Scan for the cell matching the given text and deliver its (X, Y) coordinate at center. 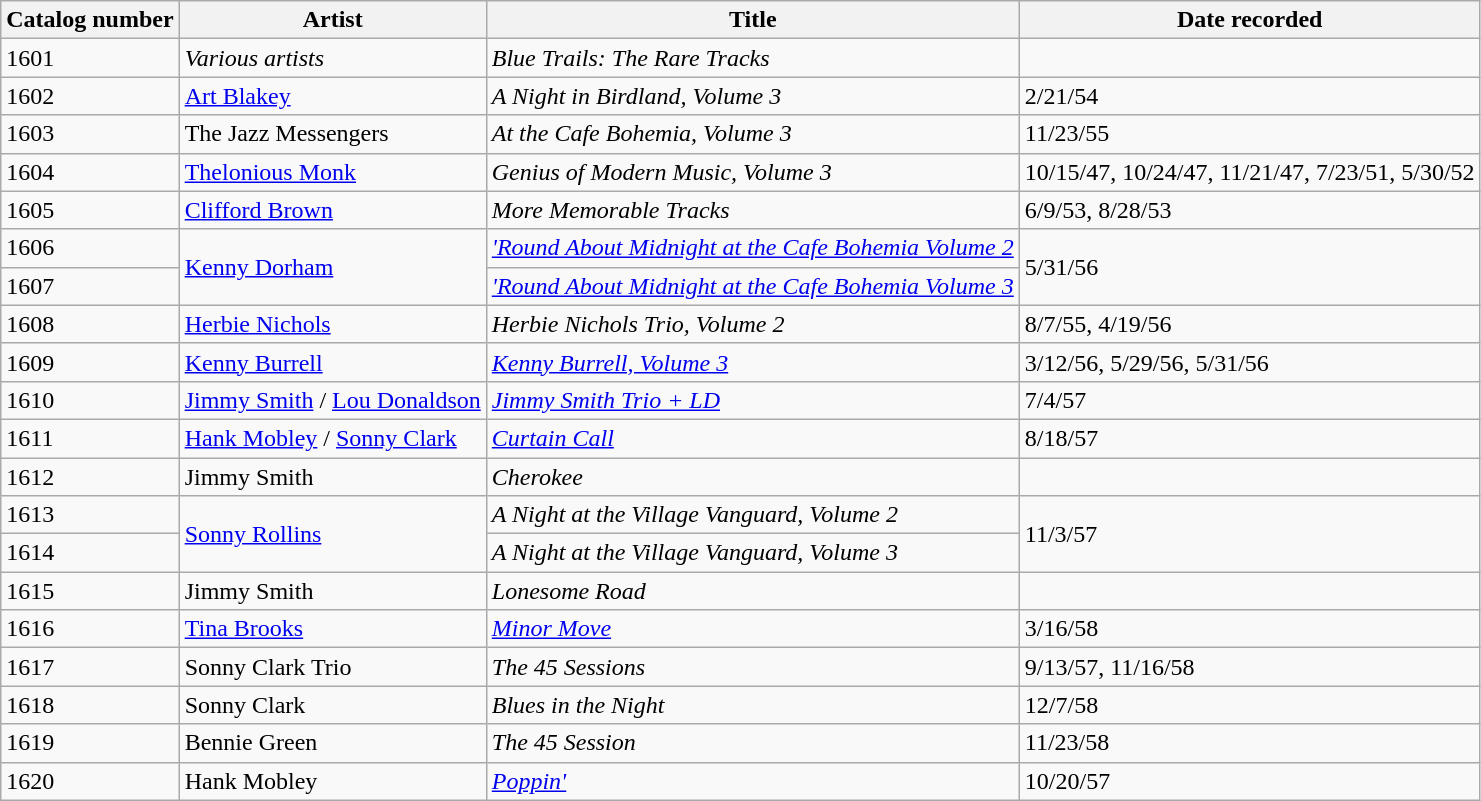
Tina Brooks (332, 629)
1612 (90, 477)
Hank Mobley (332, 781)
8/18/57 (1250, 438)
Sonny Rollins (332, 534)
3/12/56, 5/29/56, 5/31/56 (1250, 362)
Bennie Green (332, 743)
Title (752, 20)
Curtain Call (752, 438)
1608 (90, 324)
Sonny Clark Trio (332, 667)
A Night in Birdland, Volume 3 (752, 96)
Kenny Burrell, Volume 3 (752, 362)
Cherokee (752, 477)
'Round About Midnight at the Cafe Bohemia Volume 2 (752, 248)
3/16/58 (1250, 629)
1619 (90, 743)
Sonny Clark (332, 705)
Thelonious Monk (332, 172)
6/9/53, 8/28/53 (1250, 210)
Herbie Nichols (332, 324)
The 45 Sessions (752, 667)
1605 (90, 210)
1607 (90, 286)
Poppin' (752, 781)
Artist (332, 20)
1601 (90, 58)
Herbie Nichols Trio, Volume 2 (752, 324)
1620 (90, 781)
11/23/58 (1250, 743)
1610 (90, 400)
5/31/56 (1250, 267)
1603 (90, 134)
12/7/58 (1250, 705)
8/7/55, 4/19/56 (1250, 324)
Hank Mobley / Sonny Clark (332, 438)
1611 (90, 438)
10/20/57 (1250, 781)
Clifford Brown (332, 210)
1613 (90, 515)
9/13/57, 11/16/58 (1250, 667)
10/15/47, 10/24/47, 11/21/47, 7/23/51, 5/30/52 (1250, 172)
Genius of Modern Music, Volume 3 (752, 172)
A Night at the Village Vanguard, Volume 2 (752, 515)
1615 (90, 591)
1616 (90, 629)
Blues in the Night (752, 705)
The 45 Session (752, 743)
Lonesome Road (752, 591)
1602 (90, 96)
A Night at the Village Vanguard, Volume 3 (752, 553)
1617 (90, 667)
1609 (90, 362)
1618 (90, 705)
2/21/54 (1250, 96)
'Round About Midnight at the Cafe Bohemia Volume 3 (752, 286)
Jimmy Smith Trio + LD (752, 400)
1604 (90, 172)
1606 (90, 248)
7/4/57 (1250, 400)
Minor Move (752, 629)
Jimmy Smith / Lou Donaldson (332, 400)
1614 (90, 553)
11/3/57 (1250, 534)
Various artists (332, 58)
Kenny Dorham (332, 267)
11/23/55 (1250, 134)
The Jazz Messengers (332, 134)
Kenny Burrell (332, 362)
More Memorable Tracks (752, 210)
Catalog number (90, 20)
Date recorded (1250, 20)
At the Cafe Bohemia, Volume 3 (752, 134)
Art Blakey (332, 96)
Blue Trails: The Rare Tracks (752, 58)
